Find where the given text appears and provide that cell's center as (X, Y) coordinate. 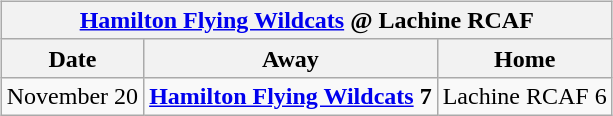
Away (291, 58)
Home (524, 58)
November 20 (72, 96)
Hamilton Flying Wildcats @ Lachine RCAF (306, 20)
Hamilton Flying Wildcats 7 (291, 96)
Lachine RCAF 6 (524, 96)
Date (72, 58)
